Pinpoint the cell where the given text exists, returning its [X, Y] midpoint coordinate. 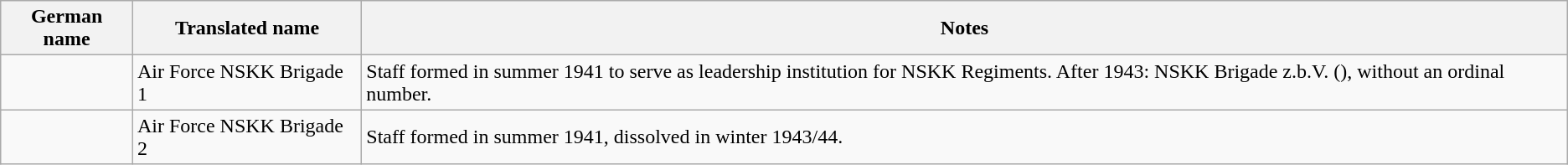
German name [67, 28]
Notes [965, 28]
Staff formed in summer 1941 to serve as leadership institution for NSKK Regiments. After 1943: NSKK Brigade z.b.V. (), without an ordinal number. [965, 82]
Staff formed in summer 1941, dissolved in winter 1943/44. [965, 137]
Translated name [246, 28]
Air Force NSKK Brigade 2 [246, 137]
Air Force NSKK Brigade 1 [246, 82]
